Capture the cell that displays the provided text and extract its (x, y) central coordinate. 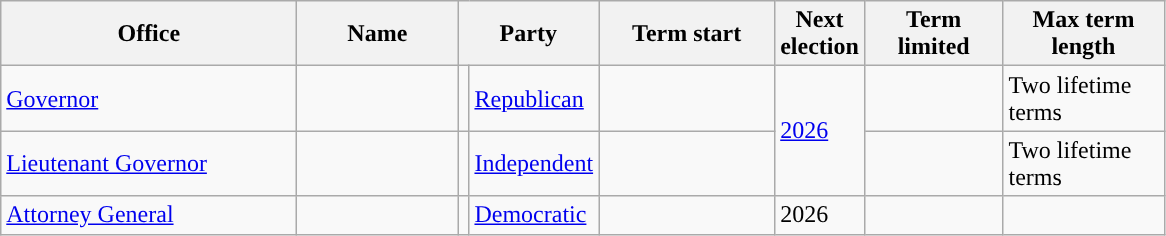
Lieutenant Governor (149, 164)
Attorney General (149, 215)
Republican (534, 98)
Democratic (534, 215)
Max term length (1084, 34)
Term start (687, 34)
Term limited (934, 34)
Name (378, 34)
Governor (149, 98)
Party (528, 34)
Independent (534, 164)
Next election (820, 34)
Office (149, 34)
